Output the (X, Y) coordinate of the center of the cell containing the given text.  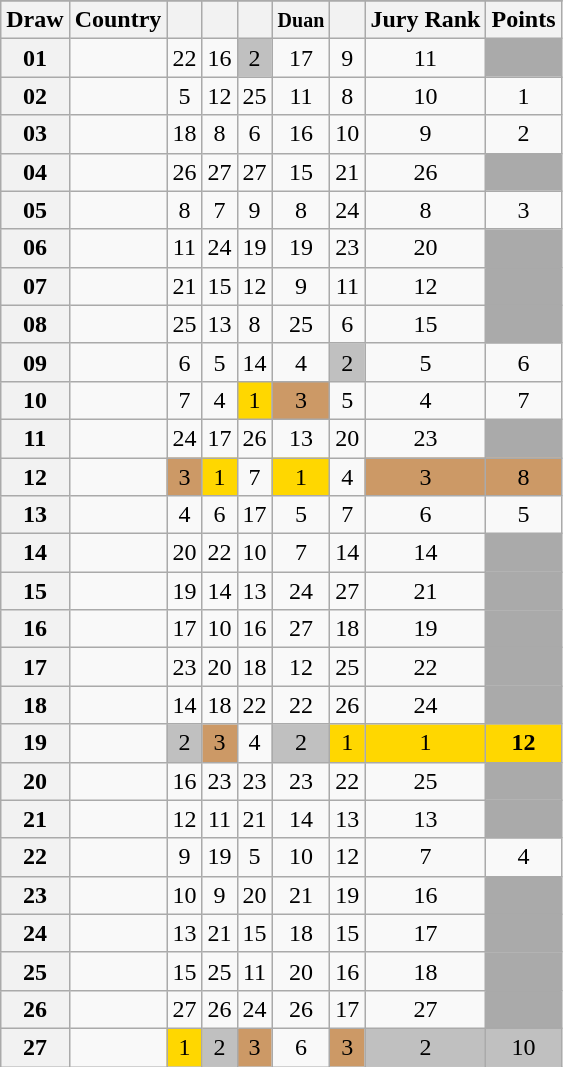
Draw (35, 20)
01 (35, 58)
08 (35, 324)
09 (35, 362)
06 (35, 248)
Jury Rank (426, 20)
07 (35, 286)
Points (524, 20)
03 (35, 134)
Duan (301, 20)
02 (35, 96)
05 (35, 210)
Country (118, 20)
04 (35, 172)
